Return the (x, y) coordinate for the center point of the cell that contains the specified text.  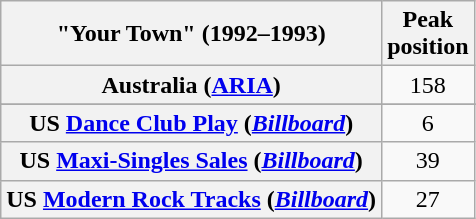
US Modern Rock Tracks (Billboard) (192, 199)
US Dance Club Play (Billboard) (192, 123)
158 (428, 85)
"Your Town" (1992–1993) (192, 34)
Peakposition (428, 34)
US Maxi-Singles Sales (Billboard) (192, 161)
39 (428, 161)
6 (428, 123)
Australia (ARIA) (192, 85)
27 (428, 199)
